Detect which cell encompasses the target text, then output its [X, Y] center coordinate. 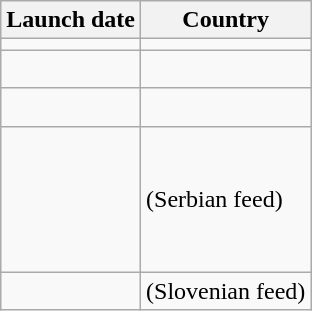
Launch date [71, 20]
(Slovenian feed) [226, 291]
(Serbian feed) [226, 199]
Country [226, 20]
